Pinpoint the cell where the given text exists, returning its (x, y) midpoint coordinate. 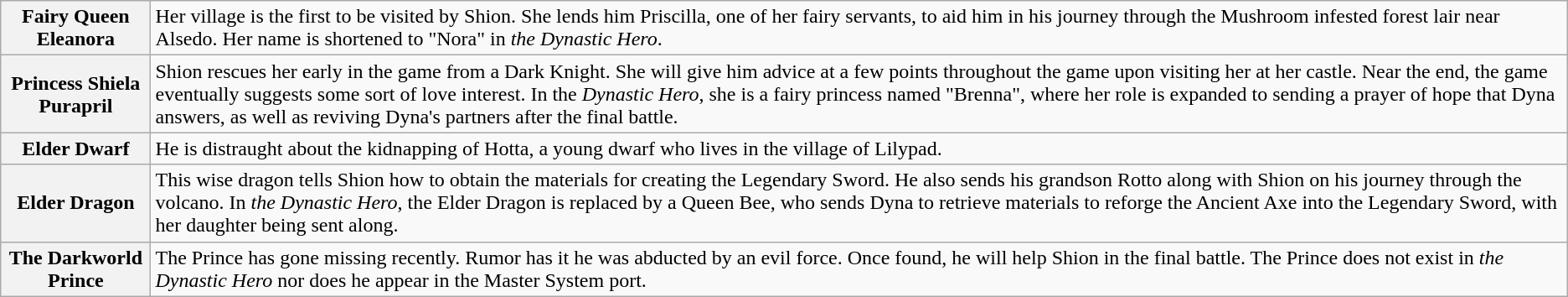
The Darkworld Prince (75, 268)
He is distraught about the kidnapping of Hotta, a young dwarf who lives in the village of Lilypad. (859, 148)
Princess Shiela Purapril (75, 94)
Elder Dragon (75, 203)
Elder Dwarf (75, 148)
Fairy Queen Eleanora (75, 29)
